Pinpoint the cell where the given text exists, returning its [X, Y] midpoint coordinate. 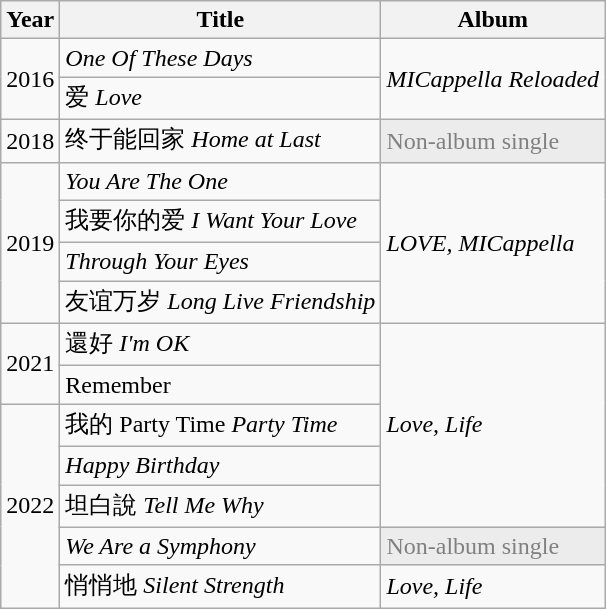
You Are The One [220, 181]
Through Your Eyes [220, 262]
We Are a Symphony [220, 546]
爱 Love [220, 98]
2021 [30, 364]
還好 I'm OK [220, 344]
Year [30, 20]
悄悄地 Silent Strength [220, 586]
Happy Birthday [220, 465]
Title [220, 20]
我的 Party Time Party Time [220, 426]
2016 [30, 80]
LOVE, MICappella [493, 242]
One Of These Days [220, 58]
终于能回家 Home at Last [220, 140]
友谊万岁 Long Live Friendship [220, 302]
坦白說 Tell Me Why [220, 506]
2022 [30, 506]
2019 [30, 242]
Album [493, 20]
2018 [30, 140]
Remember [220, 385]
我要你的爱 I Want Your Love [220, 222]
MICappella Reloaded [493, 80]
